Identify which cell holds the provided text, then report its (x, y) central coordinate. 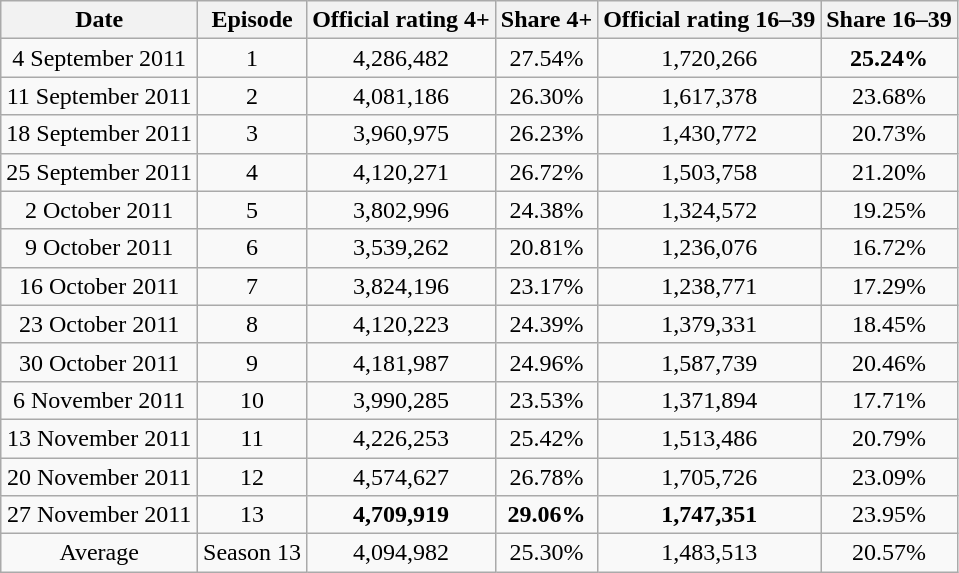
6 (252, 248)
1,617,378 (710, 96)
20.73% (890, 134)
1,483,513 (710, 553)
25.42% (546, 438)
Share 4+ (546, 20)
4,094,982 (402, 553)
27 November 2011 (100, 515)
13 (252, 515)
Episode (252, 20)
23.53% (546, 400)
1,747,351 (710, 515)
3,539,262 (402, 248)
1,587,739 (710, 362)
24.96% (546, 362)
2 (252, 96)
4 September 2011 (100, 58)
3,990,285 (402, 400)
16 October 2011 (100, 286)
11 (252, 438)
30 October 2011 (100, 362)
6 November 2011 (100, 400)
2 October 2011 (100, 210)
11 September 2011 (100, 96)
4,120,271 (402, 172)
23.95% (890, 515)
23.09% (890, 477)
1,238,771 (710, 286)
16.72% (890, 248)
18 September 2011 (100, 134)
8 (252, 324)
4,574,627 (402, 477)
4,120,223 (402, 324)
19.25% (890, 210)
9 (252, 362)
20.46% (890, 362)
3 (252, 134)
1,503,758 (710, 172)
7 (252, 286)
23.68% (890, 96)
3,824,196 (402, 286)
Average (100, 553)
26.72% (546, 172)
24.39% (546, 324)
17.29% (890, 286)
4,286,482 (402, 58)
20.57% (890, 553)
1,371,894 (710, 400)
3,802,996 (402, 210)
4,709,919 (402, 515)
Official rating 16–39 (710, 20)
24.38% (546, 210)
1 (252, 58)
Date (100, 20)
Season 13 (252, 553)
1,236,076 (710, 248)
4,181,987 (402, 362)
29.06% (546, 515)
Official rating 4+ (402, 20)
5 (252, 210)
4 (252, 172)
12 (252, 477)
17.71% (890, 400)
Share 16–39 (890, 20)
21.20% (890, 172)
26.23% (546, 134)
25.24% (890, 58)
1,324,572 (710, 210)
1,513,486 (710, 438)
23.17% (546, 286)
1,705,726 (710, 477)
9 October 2011 (100, 248)
4,081,186 (402, 96)
1,430,772 (710, 134)
20.79% (890, 438)
10 (252, 400)
25.30% (546, 553)
25 September 2011 (100, 172)
26.78% (546, 477)
20.81% (546, 248)
20 November 2011 (100, 477)
23 October 2011 (100, 324)
27.54% (546, 58)
1,720,266 (710, 58)
18.45% (890, 324)
3,960,975 (402, 134)
26.30% (546, 96)
1,379,331 (710, 324)
13 November 2011 (100, 438)
4,226,253 (402, 438)
